Output the [X, Y] coordinate of the center of the cell containing the given text.  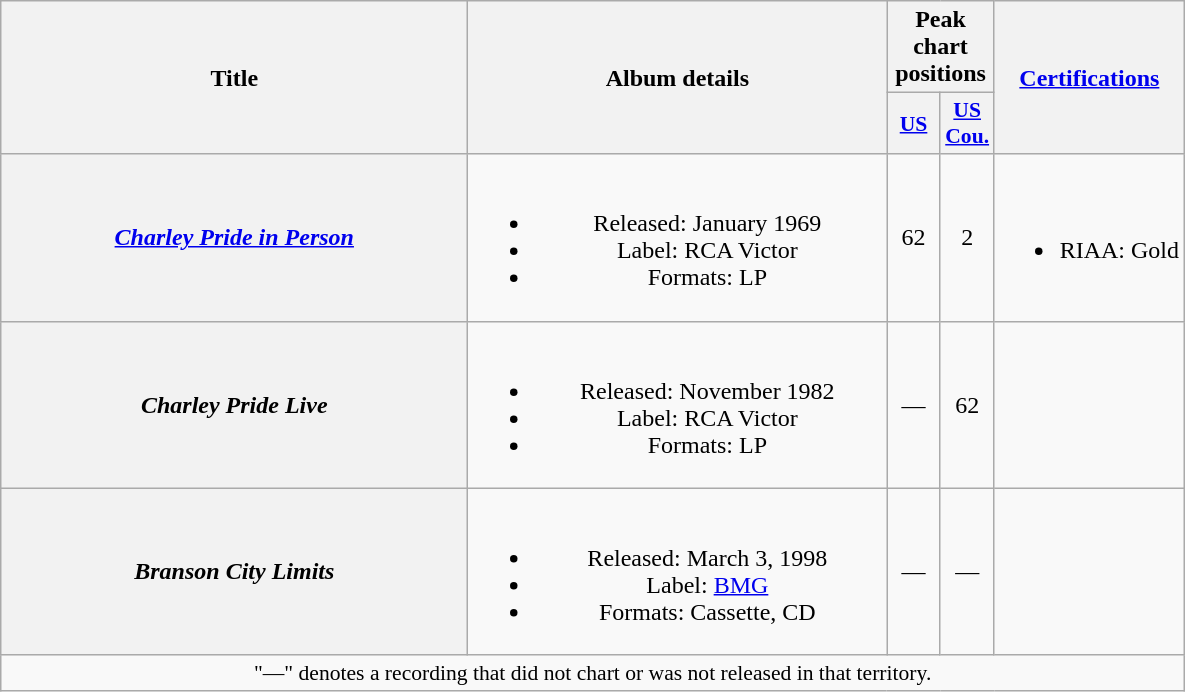
Certifications [1089, 78]
RIAA: Gold [1089, 238]
"—" denotes a recording that did not chart or was not released in that territory. [593, 673]
USCou. [967, 124]
Released: March 3, 1998Label: BMGFormats: Cassette, CD [678, 572]
Album details [678, 78]
US [914, 124]
Charley Pride in Person [234, 238]
Charley Pride Live [234, 404]
Released: January 1969Label: RCA VictorFormats: LP [678, 238]
Title [234, 78]
Peak chartpositions [940, 47]
2 [967, 238]
Released: November 1982Label: RCA VictorFormats: LP [678, 404]
Branson City Limits [234, 572]
